Scan for the cell matching the given text and deliver its [x, y] coordinate at center. 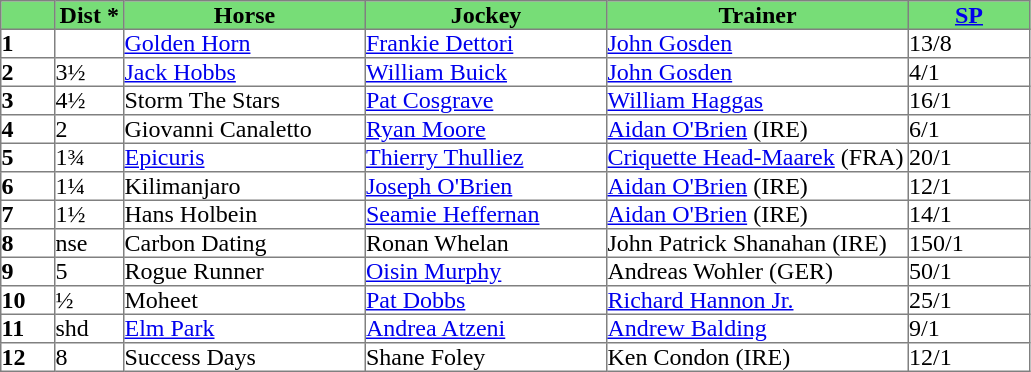
9/1 [969, 328]
Dist * [90, 15]
1 [28, 43]
3 [28, 100]
6/1 [969, 129]
William Buick [486, 72]
4½ [90, 100]
John Patrick Shanahan (IRE) [758, 243]
Hans Holbein [245, 214]
1½ [90, 214]
Ryan Moore [486, 129]
Shane Foley [486, 357]
Joseph O'Brien [486, 186]
Success Days [245, 357]
4/1 [969, 72]
William Haggas [758, 100]
Frankie Dettori [486, 43]
nse [90, 243]
½ [90, 300]
150/1 [969, 243]
6 [28, 186]
Andrea Atzeni [486, 328]
Elm Park [245, 328]
Pat Dobbs [486, 300]
3½ [90, 72]
14/1 [969, 214]
Jack Hobbs [245, 72]
9 [28, 271]
Oisin Murphy [486, 271]
16/1 [969, 100]
Andreas Wohler (GER) [758, 271]
Thierry Thulliez [486, 157]
11 [28, 328]
7 [28, 214]
12 [28, 357]
Ken Condon (IRE) [758, 357]
Storm The Stars [245, 100]
13/8 [969, 43]
20/1 [969, 157]
Trainer [758, 15]
Moheet [245, 300]
SP [969, 15]
Jockey [486, 15]
50/1 [969, 271]
Giovanni Canaletto [245, 129]
Richard Hannon Jr. [758, 300]
Andrew Balding [758, 328]
Carbon Dating [245, 243]
Rogue Runner [245, 271]
1¾ [90, 157]
4 [28, 129]
10 [28, 300]
Golden Horn [245, 43]
Criquette Head-Maarek (FRA) [758, 157]
Ronan Whelan [486, 243]
25/1 [969, 300]
Seamie Heffernan [486, 214]
Kilimanjaro [245, 186]
Epicuris [245, 157]
1¼ [90, 186]
shd [90, 328]
Pat Cosgrave [486, 100]
Horse [245, 15]
